Output the (x, y) coordinate of the center of the cell containing the given text.  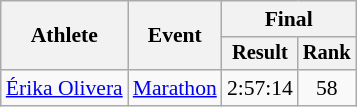
Final (289, 19)
Marathon (175, 88)
Érika Olivera (64, 88)
2:57:14 (260, 88)
Result (260, 54)
58 (327, 88)
Athlete (64, 36)
Event (175, 36)
Rank (327, 54)
